Detect which cell encompasses the target text, then output its [x, y] center coordinate. 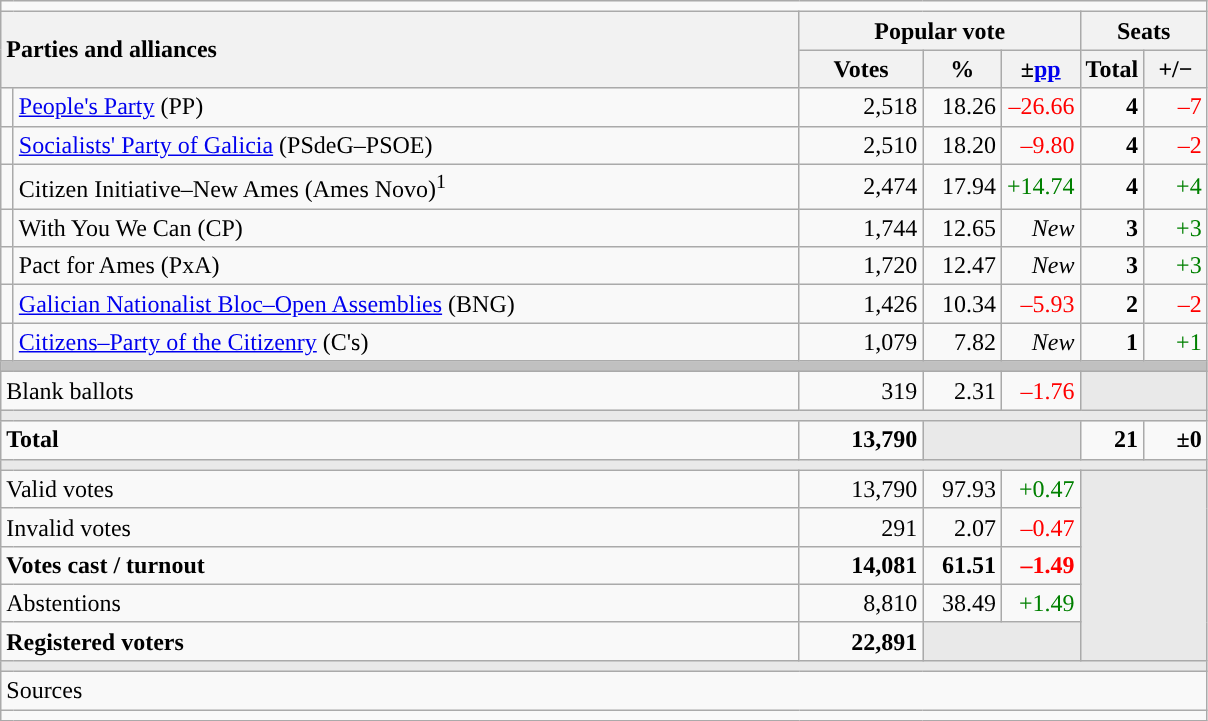
1,744 [861, 228]
1,079 [861, 342]
319 [861, 391]
Sources [604, 691]
18.20 [962, 145]
97.93 [962, 489]
2,518 [861, 107]
People's Party (PP) [406, 107]
% [962, 69]
12.47 [962, 266]
2 [1112, 304]
Registered voters [400, 641]
2,510 [861, 145]
Popular vote [940, 31]
+1 [1176, 342]
+1.49 [1040, 603]
291 [861, 527]
2.07 [962, 527]
8,810 [861, 603]
Blank ballots [400, 391]
18.26 [962, 107]
1,720 [861, 266]
12.65 [962, 228]
1,426 [861, 304]
10.34 [962, 304]
2.31 [962, 391]
–1.76 [1040, 391]
Citizen Initiative–New Ames (Ames Novo)1 [406, 186]
+0.47 [1040, 489]
–1.49 [1040, 565]
+14.74 [1040, 186]
With You We Can (CP) [406, 228]
±pp [1040, 69]
+/− [1176, 69]
–26.66 [1040, 107]
Invalid votes [400, 527]
Abstentions [400, 603]
Votes [861, 69]
±0 [1176, 440]
–7 [1176, 107]
7.82 [962, 342]
+4 [1176, 186]
–9.80 [1040, 145]
1 [1112, 342]
Galician Nationalist Bloc–Open Assemblies (BNG) [406, 304]
17.94 [962, 186]
Valid votes [400, 489]
14,081 [861, 565]
38.49 [962, 603]
–5.93 [1040, 304]
Parties and alliances [400, 50]
–0.47 [1040, 527]
Votes cast / turnout [400, 565]
22,891 [861, 641]
2,474 [861, 186]
Pact for Ames (PxA) [406, 266]
Socialists' Party of Galicia (PSdeG–PSOE) [406, 145]
21 [1112, 440]
61.51 [962, 565]
Seats [1144, 31]
Citizens–Party of the Citizenry (C's) [406, 342]
